Search for the cell housing the specified text and yield its [x, y] center coordinate. 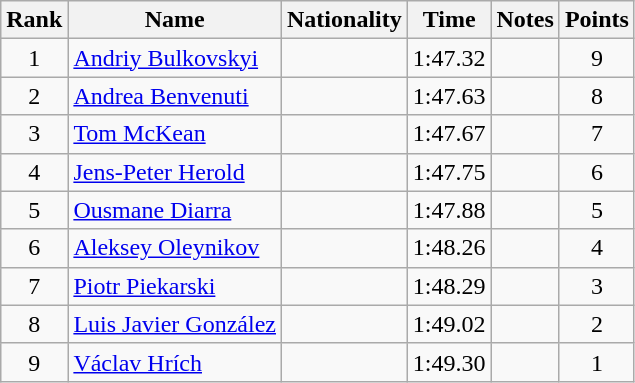
Andrea Benvenuti [175, 96]
1:48.26 [449, 248]
Time [449, 20]
Tom McKean [175, 134]
1:47.32 [449, 58]
Notes [525, 20]
1:47.88 [449, 210]
1:49.02 [449, 324]
Andriy Bulkovskyi [175, 58]
1:49.30 [449, 362]
Name [175, 20]
Aleksey Oleynikov [175, 248]
Ousmane Diarra [175, 210]
Nationality [345, 20]
Václav Hrích [175, 362]
Points [596, 20]
Jens-Peter Herold [175, 172]
1:48.29 [449, 286]
Piotr Piekarski [175, 286]
1:47.67 [449, 134]
1:47.63 [449, 96]
1:47.75 [449, 172]
Rank [34, 20]
Luis Javier González [175, 324]
